Determine the (x, y) coordinate at the center of the cell enclosing the given text.  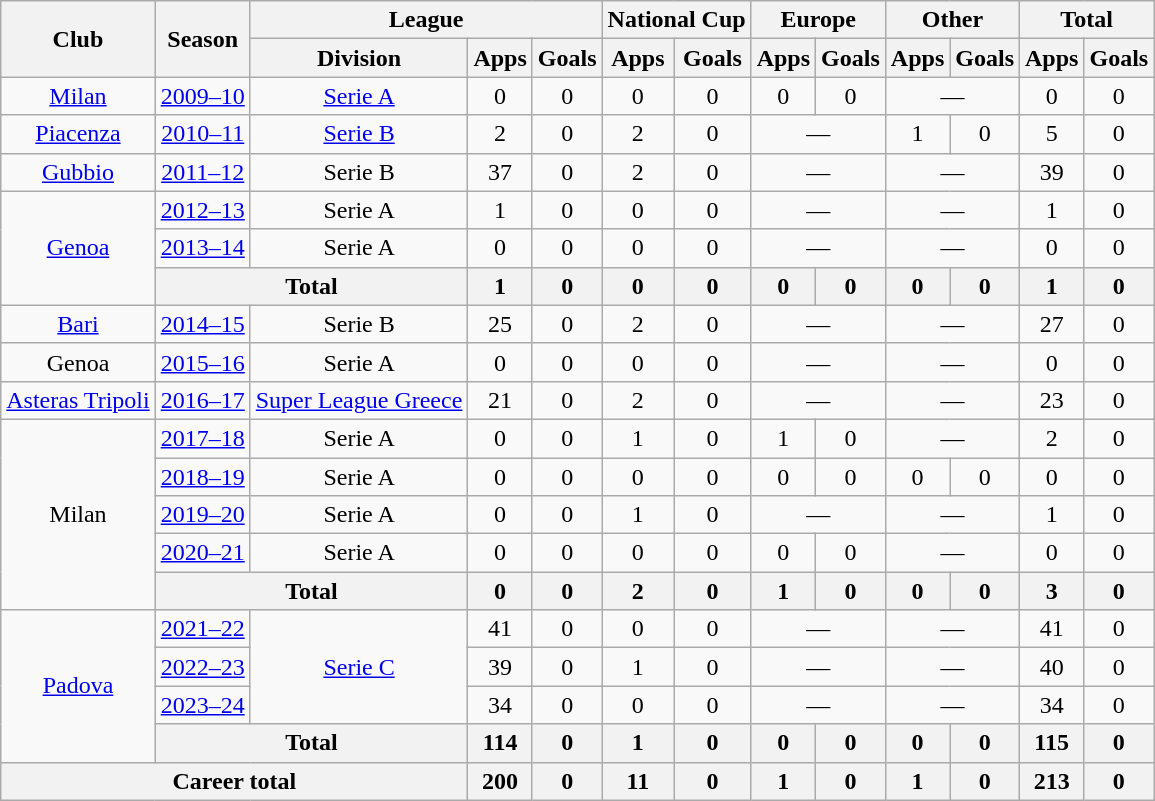
Club (78, 39)
2010–11 (202, 134)
27 (1052, 324)
Bari (78, 324)
Super League Greece (359, 400)
37 (500, 172)
Gubbio (78, 172)
2018–19 (202, 477)
3 (1052, 591)
Europe (818, 20)
2014–15 (202, 324)
25 (500, 324)
2012–13 (202, 210)
2019–20 (202, 515)
League (426, 20)
Other (952, 20)
2020–21 (202, 553)
2009–10 (202, 96)
Padova (78, 686)
114 (500, 743)
2021–22 (202, 629)
200 (500, 781)
11 (638, 781)
213 (1052, 781)
2016–17 (202, 400)
115 (1052, 743)
5 (1052, 134)
Season (202, 39)
2023–24 (202, 705)
2017–18 (202, 438)
2015–16 (202, 362)
Piacenza (78, 134)
2013–14 (202, 248)
Career total (234, 781)
21 (500, 400)
Asteras Tripoli (78, 400)
Serie C (359, 667)
2022–23 (202, 667)
2011–12 (202, 172)
23 (1052, 400)
40 (1052, 667)
National Cup (676, 20)
Division (359, 58)
